Detect which cell encompasses the target text, then output its (x, y) center coordinate. 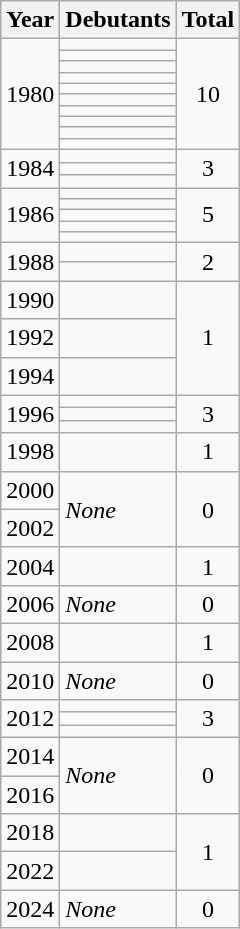
2024 (30, 909)
2000 (30, 490)
2 (208, 262)
1998 (30, 452)
1980 (30, 94)
2008 (30, 642)
2012 (30, 719)
2018 (30, 833)
2010 (30, 681)
5 (208, 216)
2014 (30, 757)
1992 (30, 338)
Total (208, 20)
2004 (30, 566)
Debutants (118, 20)
2002 (30, 528)
1986 (30, 216)
1996 (30, 414)
1984 (30, 168)
1990 (30, 300)
1988 (30, 262)
1994 (30, 376)
10 (208, 94)
2022 (30, 871)
2016 (30, 795)
Year (30, 20)
2006 (30, 604)
